Scan for the cell matching the given text and deliver its [x, y] coordinate at center. 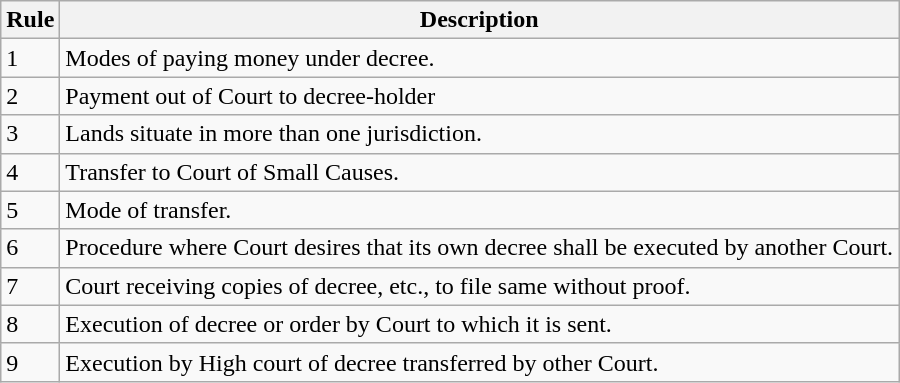
Execution of decree or order by Court to which it is sent. [480, 324]
Court receiving copies of decree, etc., to file same without proof. [480, 286]
Description [480, 20]
Execution by High court of decree transferred by other Court. [480, 362]
4 [30, 172]
7 [30, 286]
5 [30, 210]
3 [30, 134]
6 [30, 248]
Modes of paying money under decree. [480, 58]
Rule [30, 20]
Mode of transfer. [480, 210]
Payment out of Court to decree-holder [480, 96]
1 [30, 58]
Procedure where Court desires that its own decree shall be executed by another Court. [480, 248]
9 [30, 362]
8 [30, 324]
2 [30, 96]
Lands situate in more than one jurisdiction. [480, 134]
Transfer to Court of Small Causes. [480, 172]
